Detect which cell encompasses the target text, then output its [x, y] center coordinate. 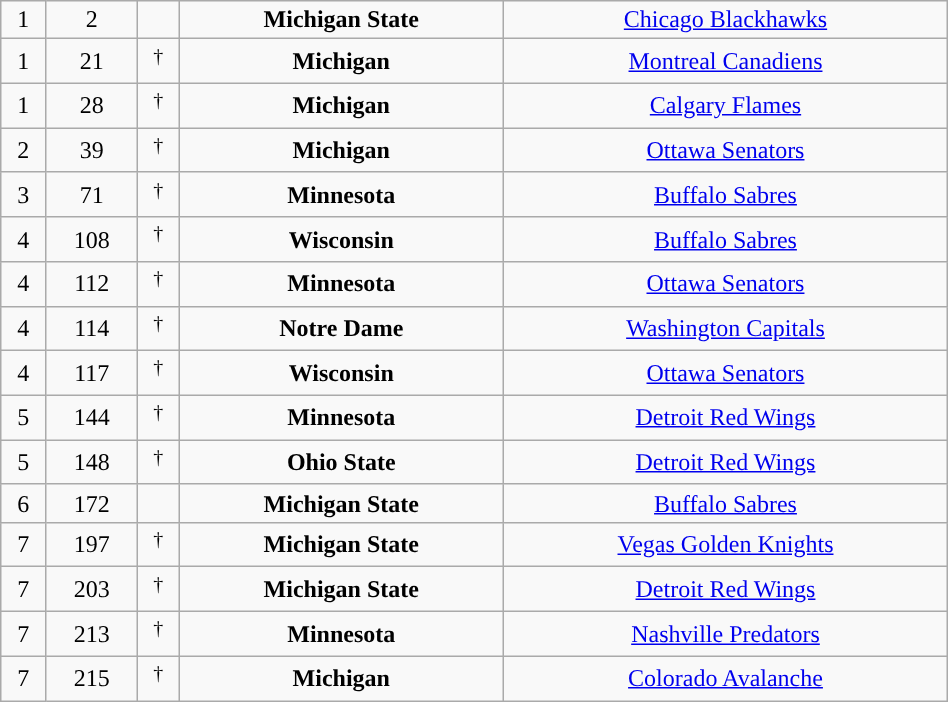
108 [92, 240]
144 [92, 418]
112 [92, 284]
197 [92, 544]
Notre Dame [342, 328]
Nashville Predators [726, 634]
21 [92, 62]
3 [24, 194]
114 [92, 328]
Montreal Canadiens [726, 62]
Vegas Golden Knights [726, 544]
Washington Capitals [726, 328]
Ohio State [342, 462]
Calgary Flames [726, 106]
6 [24, 503]
39 [92, 150]
Chicago Blackhawks [726, 20]
28 [92, 106]
148 [92, 462]
203 [92, 590]
215 [92, 678]
71 [92, 194]
213 [92, 634]
117 [92, 374]
Colorado Avalanche [726, 678]
172 [92, 503]
